Search for the cell housing the specified text and yield its (X, Y) center coordinate. 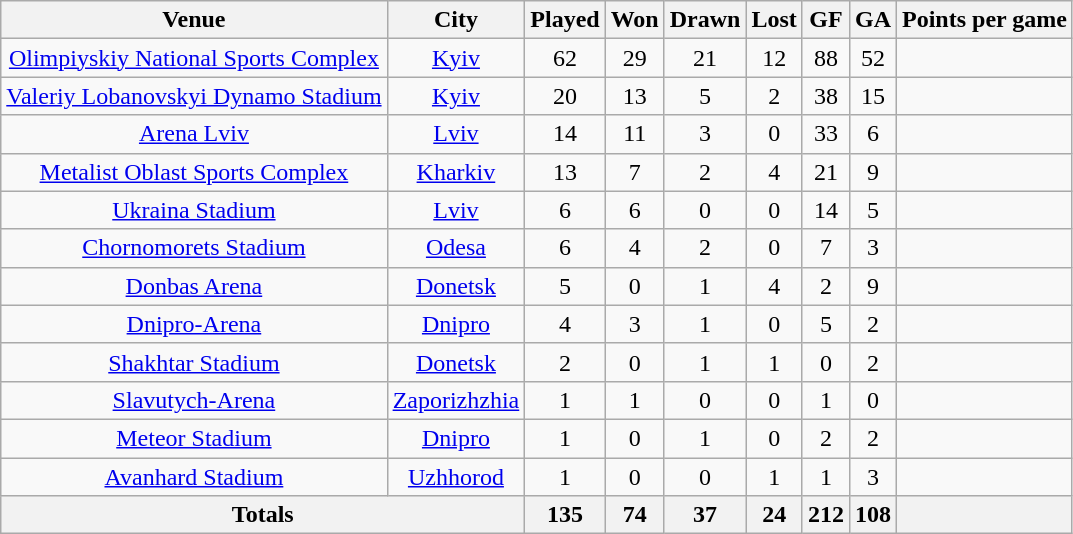
Won (634, 20)
24 (774, 515)
29 (634, 58)
38 (826, 96)
52 (872, 58)
Shakhtar Stadium (194, 362)
Olimpiyskiy National Sports Complex (194, 58)
Avanhard Stadium (194, 477)
GA (872, 20)
74 (634, 515)
Slavutych-Arena (194, 400)
Odesa (456, 248)
11 (634, 134)
88 (826, 58)
Metalist Oblast Sports Complex (194, 172)
Valeriy Lobanovskyi Dynamo Stadium (194, 96)
62 (565, 58)
City (456, 20)
Dnipro-Arena (194, 324)
37 (705, 515)
135 (565, 515)
Points per game (985, 20)
Drawn (705, 20)
Totals (263, 515)
20 (565, 96)
12 (774, 58)
Arena Lviv (194, 134)
Lost (774, 20)
GF (826, 20)
Donbas Arena (194, 286)
212 (826, 515)
Uzhhorod (456, 477)
Ukraina Stadium (194, 210)
Meteor Stadium (194, 438)
33 (826, 134)
Venue (194, 20)
Kharkiv (456, 172)
Zaporizhzhia (456, 400)
Played (565, 20)
Chornomorets Stadium (194, 248)
108 (872, 515)
15 (872, 96)
